Return [x, y] of the center of cell containing provided text 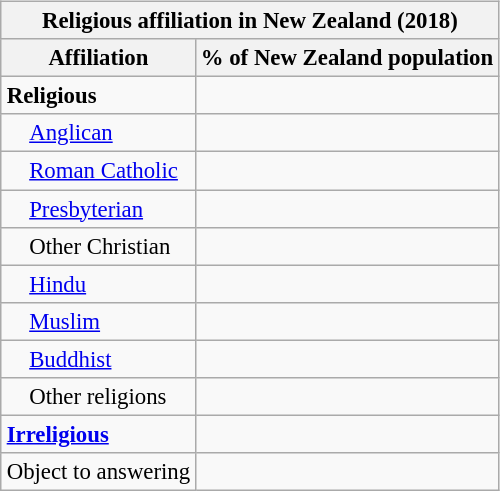
Hindu [98, 284]
% of New Zealand population [346, 58]
Roman Catholic [98, 171]
Other religions [98, 396]
Buddhist [98, 359]
Presbyterian [98, 209]
Religious affiliation in New Zealand (2018) [250, 21]
Muslim [98, 321]
Anglican [98, 133]
Religious [98, 96]
Affiliation [98, 58]
Irreligious [98, 434]
Object to answering [98, 472]
Other Christian [98, 246]
